Locate the cell with the specified text and output its (x, y) center coordinate. 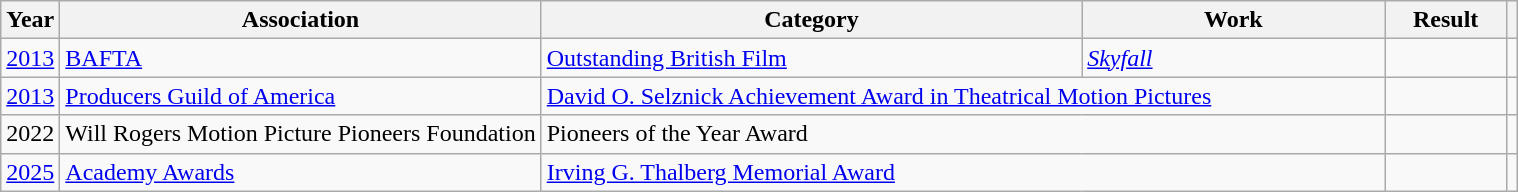
2022 (30, 134)
BAFTA (300, 58)
Result (1446, 20)
Year (30, 20)
Producers Guild of America (300, 96)
David O. Selznick Achievement Award in Theatrical Motion Pictures (963, 96)
Category (811, 20)
Irving G. Thalberg Memorial Award (963, 172)
Association (300, 20)
Will Rogers Motion Picture Pioneers Foundation (300, 134)
Pioneers of the Year Award (963, 134)
2025 (30, 172)
Work (1234, 20)
Academy Awards (300, 172)
Skyfall (1234, 58)
Outstanding British Film (811, 58)
